Find where the given text appears and provide that cell's center as [x, y] coordinate. 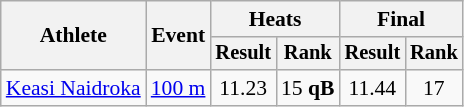
100 m [178, 88]
Athlete [74, 36]
11.44 [373, 88]
Final [402, 19]
Keasi Naidroka [74, 88]
Event [178, 36]
15 qB [308, 88]
17 [434, 88]
11.23 [243, 88]
Heats [274, 19]
